For the text-containing cell, return its midpoint in (X, Y) coordinate format. 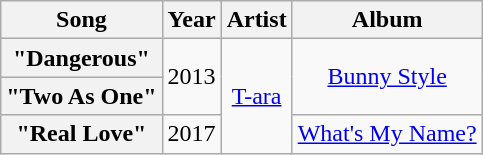
"Real Love" (82, 134)
Song (82, 20)
2013 (192, 77)
Artist (256, 20)
2017 (192, 134)
Album (387, 20)
What's My Name? (387, 134)
Year (192, 20)
Bunny Style (387, 77)
"Dangerous" (82, 58)
T-ara (256, 96)
"Two As One" (82, 96)
